Return the [x, y] coordinate for the center point of the cell that contains the specified text.  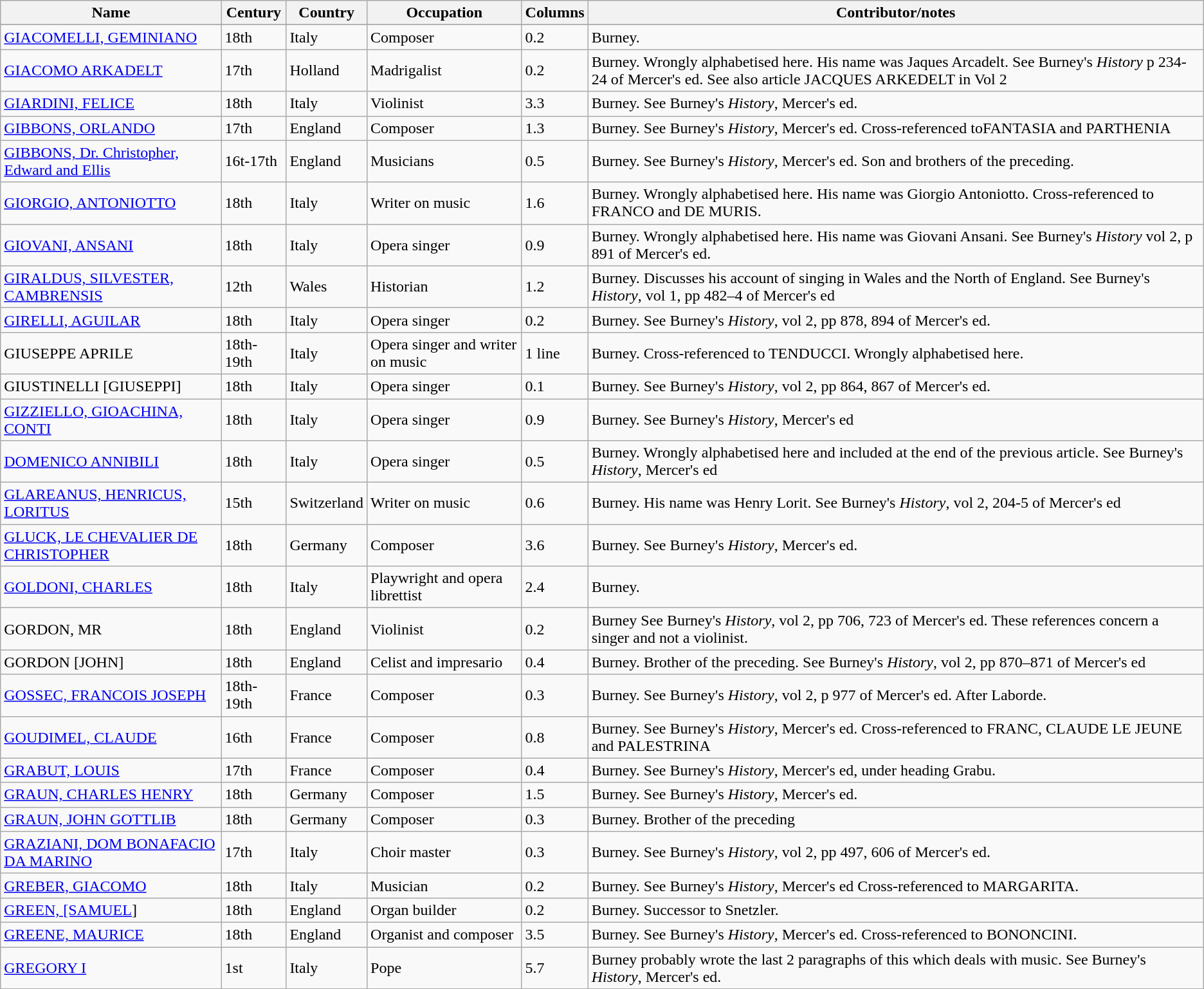
GIOVANI, ANSANI [111, 245]
GIBBONS, Dr. Christopher, Edward and Ellis [111, 161]
DOMENICO ANNIBILI [111, 462]
GIACOMELLI, GEMINIANO [111, 37]
GIRALDUS, SILVESTER, CAMBRENSIS [111, 287]
Pope [445, 968]
Wales [327, 287]
Musician [445, 885]
Burney. Wrongly alphabetised here and included at the end of the previous article. See Burney's History, Mercer's ed [895, 462]
Burney. Discusses his account of singing in Wales and the North of England. See Burney's History, vol 1, pp 482–4 of Mercer's ed [895, 287]
GORDON [JOHN] [111, 662]
GIRELLI, AGUILAR [111, 320]
16t-17th [253, 161]
Burney. See Burney's History, vol 2, pp 497, 606 of Mercer's ed. [895, 852]
Burney. See Burney's History, Mercer's ed, under heading Grabu. [895, 770]
Burney See Burney's History, vol 2, pp 706, 723 of Mercer's ed. These references concern a singer and not a violinist. [895, 629]
Holland [327, 71]
GOUDIMEL, CLAUDE [111, 737]
GIACOMO ARKADELT [111, 71]
Organ builder [445, 910]
Burney. See Burney's History, Mercer's ed. Cross-referenced to FRANC, CLAUDE LE JEUNE and PALESTRINA [895, 737]
GRAZIANI, DOM BONAFACIO DA MARINO [111, 852]
Burney probably wrote the last 2 paragraphs of this which deals with music. See Burney's History, Mercer's ed. [895, 968]
1.3 [554, 128]
Burney. Wrongly alphabetised here. His name was Giorgio Antoniotto. Cross-referenced to FRANCO and DE MURIS. [895, 203]
Burney. See Burney's History, Mercer's ed Cross-referenced to MARGARITA. [895, 885]
Contributor/notes [895, 13]
Occupation [445, 13]
GIORGIO, ANTONIOTTO [111, 203]
GIUSTINELLI [GIUSEPPI] [111, 386]
Country [327, 13]
Columns [554, 13]
1st [253, 968]
Burney. See Burney's History, Mercer's ed. Cross-referenced toFANTASIA and PARTHENIA [895, 128]
Choir master [445, 852]
GOSSEC, FRANCOIS JOSEPH [111, 695]
12th [253, 287]
Burney. See Burney's History, vol 2, pp 864, 867 of Mercer's ed. [895, 386]
Celist and impresario [445, 662]
Burney. Successor to Snetzler. [895, 910]
15th [253, 503]
GREBER, GIACOMO [111, 885]
Burney. His name was Henry Lorit. See Burney's History, vol 2, 204-5 of Mercer's ed [895, 503]
Historian [445, 287]
GRAUN, JOHN GOTTLIB [111, 819]
Burney. Wrongly alphabetised here. His name was Giovani Ansani. See Burney's History vol 2, p 891 of Mercer's ed. [895, 245]
1.5 [554, 795]
Century [253, 13]
Burney. See Burney's History, Mercer's ed. Son and brothers of the preceding. [895, 161]
GRAUN, CHARLES HENRY [111, 795]
Burney. See Burney's History, vol 2, pp 878, 894 of Mercer's ed. [895, 320]
3.5 [554, 934]
Burney. See Burney's History, Mercer's ed [895, 420]
Opera singer and writer on music [445, 353]
GREEN, [SAMUEL] [111, 910]
Burney. See Burney's History, vol 2, p 977 of Mercer's ed. After Laborde. [895, 695]
GORDON, MR [111, 629]
0.1 [554, 386]
Musicians [445, 161]
Burney. See Burney's History, Mercer's ed. Cross-referenced to BONONCINI. [895, 934]
Playwright and opera librettist [445, 587]
GIBBONS, ORLANDO [111, 128]
5.7 [554, 968]
3.6 [554, 546]
GIUSEPPE APRILE [111, 353]
GOLDONI, CHARLES [111, 587]
GREGORY I [111, 968]
2.4 [554, 587]
Burney. Brother of the preceding [895, 819]
GLUCK, LE CHEVALIER DE CHRISTOPHER [111, 546]
1 line [554, 353]
Name [111, 13]
Burney. Brother of the preceding. See Burney's History, vol 2, pp 870–871 of Mercer's ed [895, 662]
Organist and composer [445, 934]
GLAREANUS, HENRICUS, LORITUS [111, 503]
Burney. Cross-referenced to TENDUCCI. Wrongly alphabetised here. [895, 353]
1.6 [554, 203]
GRABUT, LOUIS [111, 770]
16th [253, 737]
GREENE, MAURICE [111, 934]
0.8 [554, 737]
0.6 [554, 503]
Madrigalist [445, 71]
GIZZIELLO, GIOACHINA, CONTI [111, 420]
3.3 [554, 104]
1.2 [554, 287]
Switzerland [327, 503]
GIARDINI, FELICE [111, 104]
